From the cell containing the given text, extract its center point as [X, Y] coordinate. 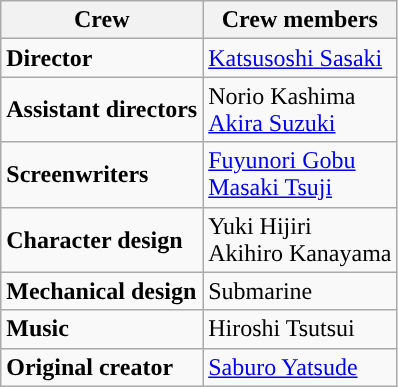
Norio KashimaAkira Suzuki [300, 110]
Submarine [300, 291]
Crew members [300, 20]
Director [102, 58]
Music [102, 329]
Yuki HijiriAkihiro Kanayama [300, 240]
Screenwriters [102, 174]
Original creator [102, 367]
Katsusoshi Sasaki [300, 58]
Hiroshi Tsutsui [300, 329]
Saburo Yatsude [300, 367]
Fuyunori GobuMasaki Tsuji [300, 174]
Mechanical design [102, 291]
Crew [102, 20]
Character design [102, 240]
Assistant directors [102, 110]
